Return the [x, y] coordinate for the center point of the cell that contains the specified text.  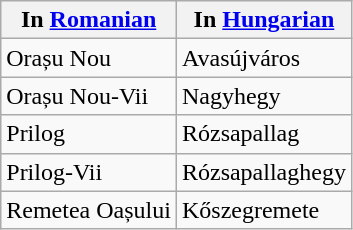
Avasújváros [264, 58]
Prilog [89, 134]
Rózsapallaghegy [264, 172]
Orașu Nou-Vii [89, 96]
Rózsapallag [264, 134]
In Hungarian [264, 20]
Kőszegremete [264, 210]
Nagyhegy [264, 96]
Orașu Nou [89, 58]
Remetea Oașului [89, 210]
Prilog-Vii [89, 172]
In Romanian [89, 20]
